Determine the [X, Y] coordinate at the center of the cell enclosing the given text.  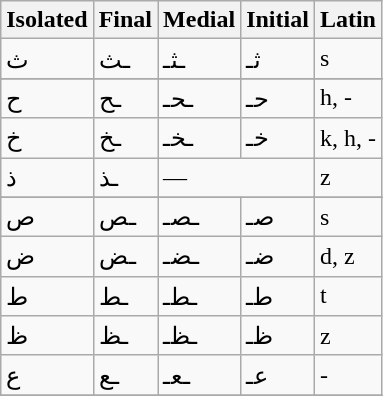
h, - [348, 98]
عـ [278, 375]
- [348, 375]
ظ [47, 336]
d, z [348, 257]
ـض [125, 257]
ـح [125, 98]
ـظـ [200, 336]
t [348, 296]
Latin [348, 20]
ـطـ [200, 296]
ظـ [278, 336]
k, h, - [348, 138]
طـ [278, 296]
Final [125, 20]
ـظ [125, 336]
ـذ [125, 178]
Medial [200, 20]
ـضـ [200, 257]
ض [47, 257]
ذ [47, 178]
ـثـ [200, 59]
Isolated [47, 20]
ح [47, 98]
ثـ [278, 59]
ـص [125, 217]
— [236, 178]
ث [47, 59]
ـصـ [200, 217]
حـ [278, 98]
ـط [125, 296]
ـخ [125, 138]
ـخـ [200, 138]
ط [47, 296]
ـث [125, 59]
ضـ [278, 257]
ع [47, 375]
ـحـ [200, 98]
ص [47, 217]
صـ [278, 217]
خـ [278, 138]
ـع [125, 375]
ـعـ [200, 375]
Initial [278, 20]
خ [47, 138]
